Search for the cell housing the specified text and yield its [X, Y] center coordinate. 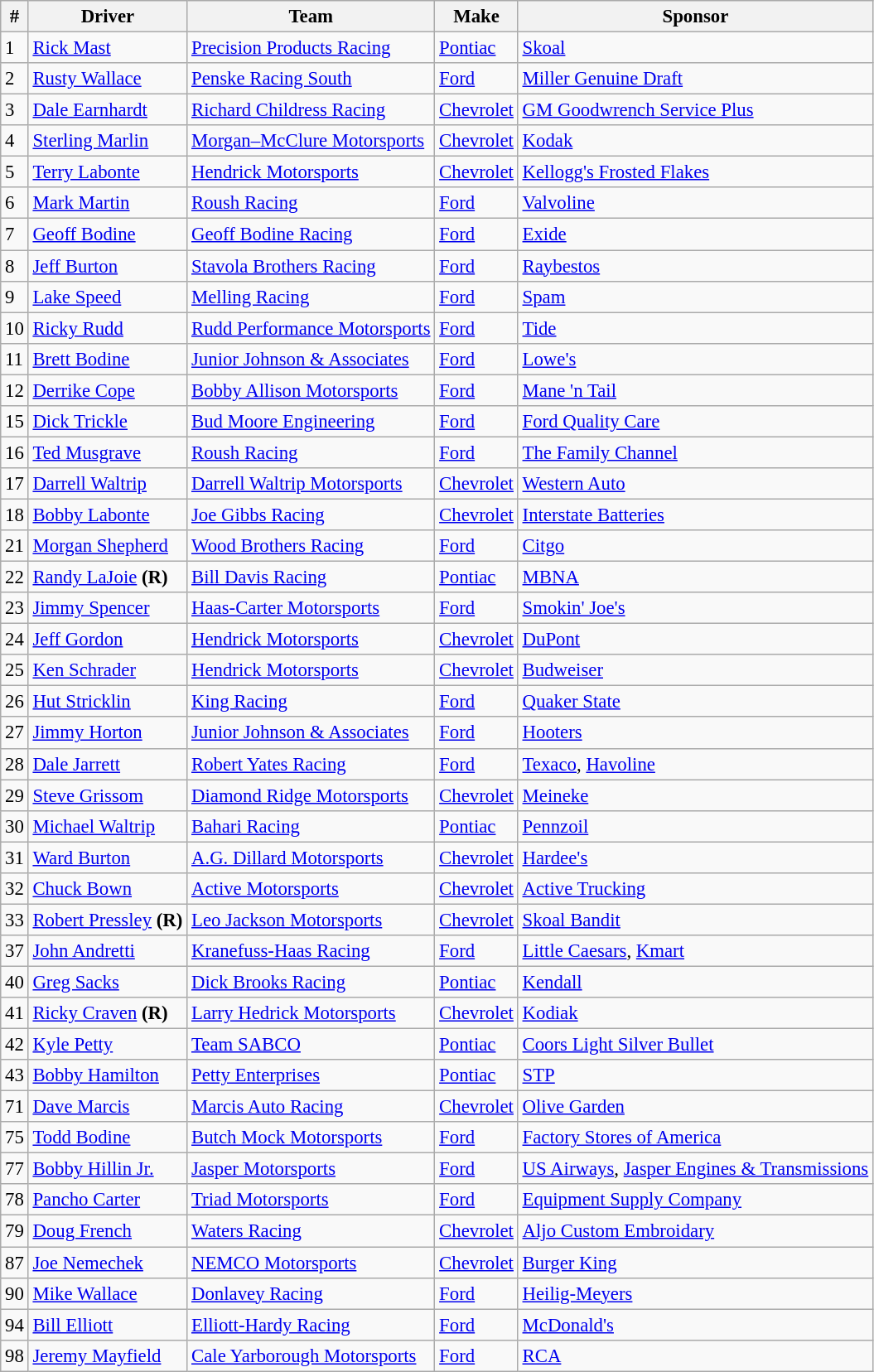
Sponsor [695, 17]
Marcis Auto Racing [311, 1107]
Jeff Gordon [108, 640]
Burger King [695, 1263]
98 [15, 1355]
DuPont [695, 640]
Coors Light Silver Bullet [695, 1045]
8 [15, 266]
Rudd Performance Motorsports [311, 328]
7 [15, 234]
Western Auto [695, 484]
Bobby Labonte [108, 514]
Quaker State [695, 702]
Make [476, 17]
Michael Waltrip [108, 826]
22 [15, 577]
Geoff Bodine Racing [311, 234]
11 [15, 359]
Equipment Supply Company [695, 1200]
Haas-Carter Motorsports [311, 608]
Donlavey Racing [311, 1293]
Ricky Rudd [108, 328]
Jeff Burton [108, 266]
Geoff Bodine [108, 234]
Lowe's [695, 359]
42 [15, 1045]
Kranefuss-Haas Racing [311, 951]
# [15, 17]
A.G. Dillard Motorsports [311, 857]
Lake Speed [108, 297]
Skoal [695, 48]
Triad Motorsports [311, 1200]
Bill Davis Racing [311, 577]
Joe Nemechek [108, 1263]
Miller Genuine Draft [695, 79]
Aljo Custom Embroidary [695, 1231]
Bill Elliott [108, 1325]
Morgan Shepherd [108, 546]
Hardee's [695, 857]
27 [15, 733]
GM Goodwrench Service Plus [695, 110]
Butch Mock Motorsports [311, 1138]
Greg Sacks [108, 982]
Rusty Wallace [108, 79]
Little Caesars, Kmart [695, 951]
3 [15, 110]
MBNA [695, 577]
Smokin' Joe's [695, 608]
31 [15, 857]
28 [15, 764]
6 [15, 203]
Precision Products Racing [311, 48]
Leo Jackson Motorsports [311, 920]
71 [15, 1107]
Petty Enterprises [311, 1075]
Citgo [695, 546]
Diamond Ridge Motorsports [311, 795]
4 [15, 141]
18 [15, 514]
Heilig-Meyers [695, 1293]
Penske Racing South [311, 79]
RCA [695, 1355]
Bud Moore Engineering [311, 422]
Brett Bodine [108, 359]
Joe Gibbs Racing [311, 514]
Mane 'n Tail [695, 390]
Pennzoil [695, 826]
16 [15, 452]
Ricky Craven (R) [108, 1013]
Active Motorsports [311, 889]
Ford Quality Care [695, 422]
12 [15, 390]
Melling Racing [311, 297]
10 [15, 328]
Exide [695, 234]
Mike Wallace [108, 1293]
Hooters [695, 733]
Dale Earnhardt [108, 110]
Dick Brooks Racing [311, 982]
78 [15, 1200]
9 [15, 297]
30 [15, 826]
Spam [695, 297]
2 [15, 79]
US Airways, Jasper Engines & Transmissions [695, 1169]
Jimmy Spencer [108, 608]
15 [15, 422]
Ward Burton [108, 857]
Tide [695, 328]
Budweiser [695, 670]
90 [15, 1293]
Meineke [695, 795]
John Andretti [108, 951]
Olive Garden [695, 1107]
25 [15, 670]
37 [15, 951]
Bahari Racing [311, 826]
Active Trucking [695, 889]
87 [15, 1263]
Skoal Bandit [695, 920]
Kodiak [695, 1013]
94 [15, 1325]
Factory Stores of America [695, 1138]
McDonald's [695, 1325]
Waters Racing [311, 1231]
Bobby Allison Motorsports [311, 390]
Richard Childress Racing [311, 110]
17 [15, 484]
Bobby Hillin Jr. [108, 1169]
Team [311, 17]
5 [15, 172]
King Racing [311, 702]
Rick Mast [108, 48]
Randy LaJoie (R) [108, 577]
Team SABCO [311, 1045]
Chuck Bown [108, 889]
79 [15, 1231]
Terry Labonte [108, 172]
33 [15, 920]
Cale Yarborough Motorsports [311, 1355]
Texaco, Havoline [695, 764]
Elliott-Hardy Racing [311, 1325]
Robert Pressley (R) [108, 920]
Stavola Brothers Racing [311, 266]
Jasper Motorsports [311, 1169]
Doug French [108, 1231]
Valvoline [695, 203]
Derrike Cope [108, 390]
40 [15, 982]
Kodak [695, 141]
Morgan–McClure Motorsports [311, 141]
29 [15, 795]
Raybestos [695, 266]
Bobby Hamilton [108, 1075]
Jimmy Horton [108, 733]
Larry Hedrick Motorsports [311, 1013]
NEMCO Motorsports [311, 1263]
Hut Stricklin [108, 702]
Darrell Waltrip [108, 484]
Robert Yates Racing [311, 764]
Dave Marcis [108, 1107]
1 [15, 48]
Interstate Batteries [695, 514]
Mark Martin [108, 203]
26 [15, 702]
75 [15, 1138]
23 [15, 608]
Dale Jarrett [108, 764]
Todd Bodine [108, 1138]
21 [15, 546]
Ted Musgrave [108, 452]
43 [15, 1075]
Sterling Marlin [108, 141]
Ken Schrader [108, 670]
Kellogg's Frosted Flakes [695, 172]
Kendall [695, 982]
24 [15, 640]
32 [15, 889]
77 [15, 1169]
Pancho Carter [108, 1200]
Driver [108, 17]
41 [15, 1013]
Kyle Petty [108, 1045]
Wood Brothers Racing [311, 546]
Dick Trickle [108, 422]
Darrell Waltrip Motorsports [311, 484]
Steve Grissom [108, 795]
The Family Channel [695, 452]
STP [695, 1075]
Jeremy Mayfield [108, 1355]
